Output the [X, Y] coordinate of the center of the cell containing the given text.  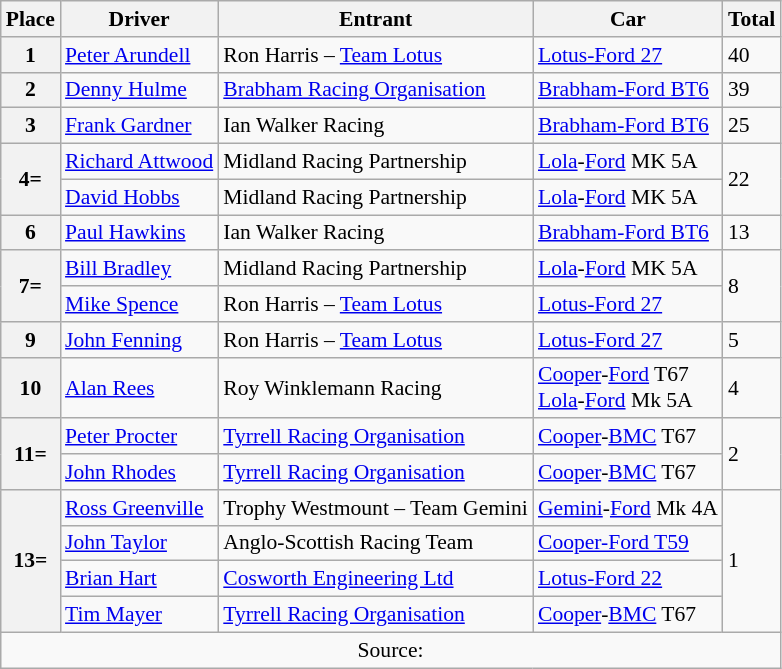
Tim Mayer [139, 615]
13= [30, 561]
22 [752, 180]
Richard Attwood [139, 162]
Alan Rees [139, 388]
Brabham Racing Organisation [376, 90]
Denny Hulme [139, 90]
Bill Bradley [139, 269]
7= [30, 286]
10 [30, 388]
13 [752, 233]
Car [628, 19]
Cosworth Engineering Ltd [376, 579]
4 [752, 388]
Ross Greenville [139, 508]
John Rhodes [139, 472]
Mike Spence [139, 304]
Gemini-Ford Mk 4A [628, 508]
9 [30, 340]
Roy Winklemann Racing [376, 388]
Entrant [376, 19]
5 [752, 340]
4= [30, 180]
40 [752, 55]
Driver [139, 19]
8 [752, 286]
25 [752, 126]
John Taylor [139, 543]
John Fenning [139, 340]
Total [752, 19]
6 [30, 233]
Brian Hart [139, 579]
Peter Procter [139, 437]
3 [30, 126]
Cooper-Ford T67Lola-Ford Mk 5A [628, 388]
Source: [391, 650]
Paul Hawkins [139, 233]
39 [752, 90]
David Hobbs [139, 197]
Cooper-Ford T59 [628, 543]
Peter Arundell [139, 55]
Lotus-Ford 22 [628, 579]
Frank Gardner [139, 126]
Trophy Westmount – Team Gemini [376, 508]
11= [30, 454]
Place [30, 19]
Anglo-Scottish Racing Team [376, 543]
